Output the [X, Y] coordinate of the center of the cell containing the given text.  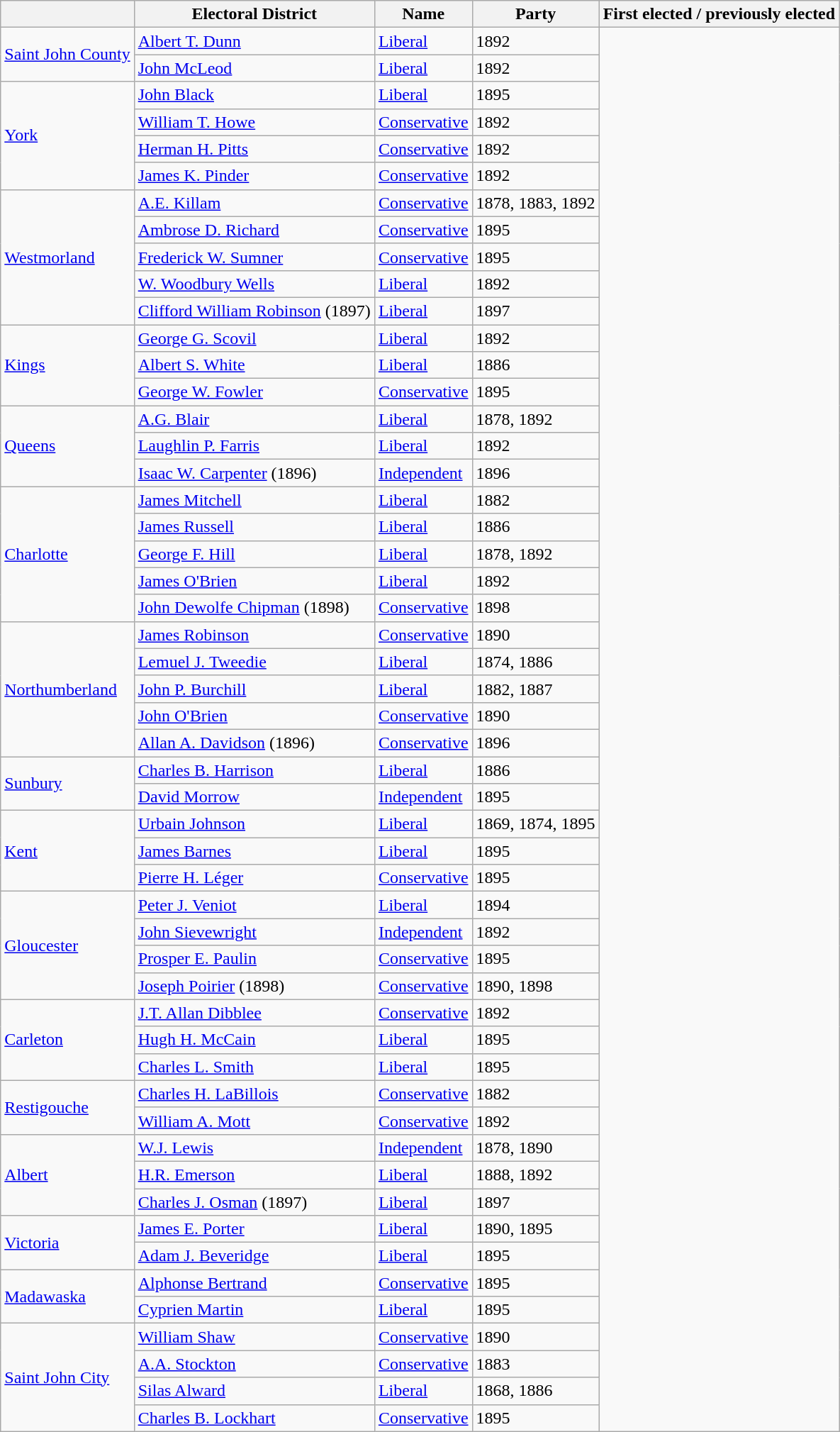
1882, 1887 [536, 689]
1869, 1874, 1895 [536, 824]
York [67, 135]
Restigouche [67, 1107]
Frederick W. Sumner [254, 257]
1890, 1898 [536, 986]
J.T. Allan Dibblee [254, 1013]
Herman H. Pitts [254, 149]
W. Woodbury Wells [254, 284]
Party [536, 14]
Peter J. Veniot [254, 905]
Kings [67, 365]
Prosper E. Paulin [254, 959]
Clifford William Robinson (1897) [254, 311]
David Morrow [254, 797]
W.J. Lewis [254, 1148]
Joseph Poirier (1898) [254, 986]
Albert [67, 1175]
Urbain Johnson [254, 824]
Sunbury [67, 783]
Lemuel J. Tweedie [254, 662]
Charles H. LaBillois [254, 1094]
Victoria [67, 1243]
Charles L. Smith [254, 1067]
James O'Brien [254, 581]
Adam J. Beveridge [254, 1256]
George F. Hill [254, 554]
James Barnes [254, 851]
James Russell [254, 527]
1878, 1890 [536, 1148]
George W. Fowler [254, 392]
John Sievewright [254, 932]
Silas Alward [254, 1391]
1868, 1886 [536, 1391]
1898 [536, 608]
1890, 1895 [536, 1229]
Carleton [67, 1040]
James E. Porter [254, 1229]
1878, 1883, 1892 [536, 203]
John P. Burchill [254, 689]
John Black [254, 95]
A.A. Stockton [254, 1364]
1888, 1892 [536, 1175]
Charles B. Harrison [254, 770]
Isaac W. Carpenter (1896) [254, 473]
Gloucester [67, 945]
1894 [536, 905]
John Dewolfe Chipman (1898) [254, 608]
1874, 1886 [536, 662]
Northumberland [67, 689]
William T. Howe [254, 122]
A.G. Blair [254, 419]
Charlotte [67, 554]
Pierre H. Léger [254, 878]
Queens [67, 446]
James K. Pinder [254, 176]
John McLeod [254, 68]
Ambrose D. Richard [254, 230]
1883 [536, 1364]
Kent [67, 851]
Alphonse Bertrand [254, 1283]
William A. Mott [254, 1121]
Charles J. Osman (1897) [254, 1202]
A.E. Killam [254, 203]
Laughlin P. Farris [254, 446]
Albert T. Dunn [254, 41]
James Robinson [254, 635]
Madawaska [67, 1297]
Cyprien Martin [254, 1310]
Saint John County [67, 55]
H.R. Emerson [254, 1175]
First elected / previously elected [719, 14]
Name [423, 14]
Saint John City [67, 1377]
Allan A. Davidson (1896) [254, 743]
George G. Scovil [254, 338]
William Shaw [254, 1337]
John O'Brien [254, 716]
Albert S. White [254, 365]
Westmorland [67, 257]
Hugh H. McCain [254, 1040]
Charles B. Lockhart [254, 1418]
James Mitchell [254, 500]
Electoral District [254, 14]
